Detect which cell encompasses the target text, then output its (X, Y) center coordinate. 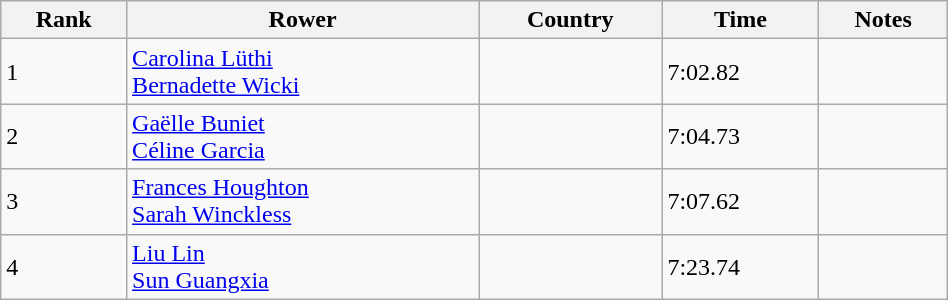
3 (64, 202)
4 (64, 266)
2 (64, 136)
Liu LinSun Guangxia (303, 266)
Notes (883, 20)
Carolina LüthiBernadette Wicki (303, 72)
7:04.73 (740, 136)
Country (570, 20)
7:02.82 (740, 72)
Gaëlle BunietCéline Garcia (303, 136)
7:23.74 (740, 266)
Time (740, 20)
Rank (64, 20)
Frances HoughtonSarah Winckless (303, 202)
7:07.62 (740, 202)
Rower (303, 20)
1 (64, 72)
